Provide the (X, Y) coordinate of the cell's center where the given text is located.  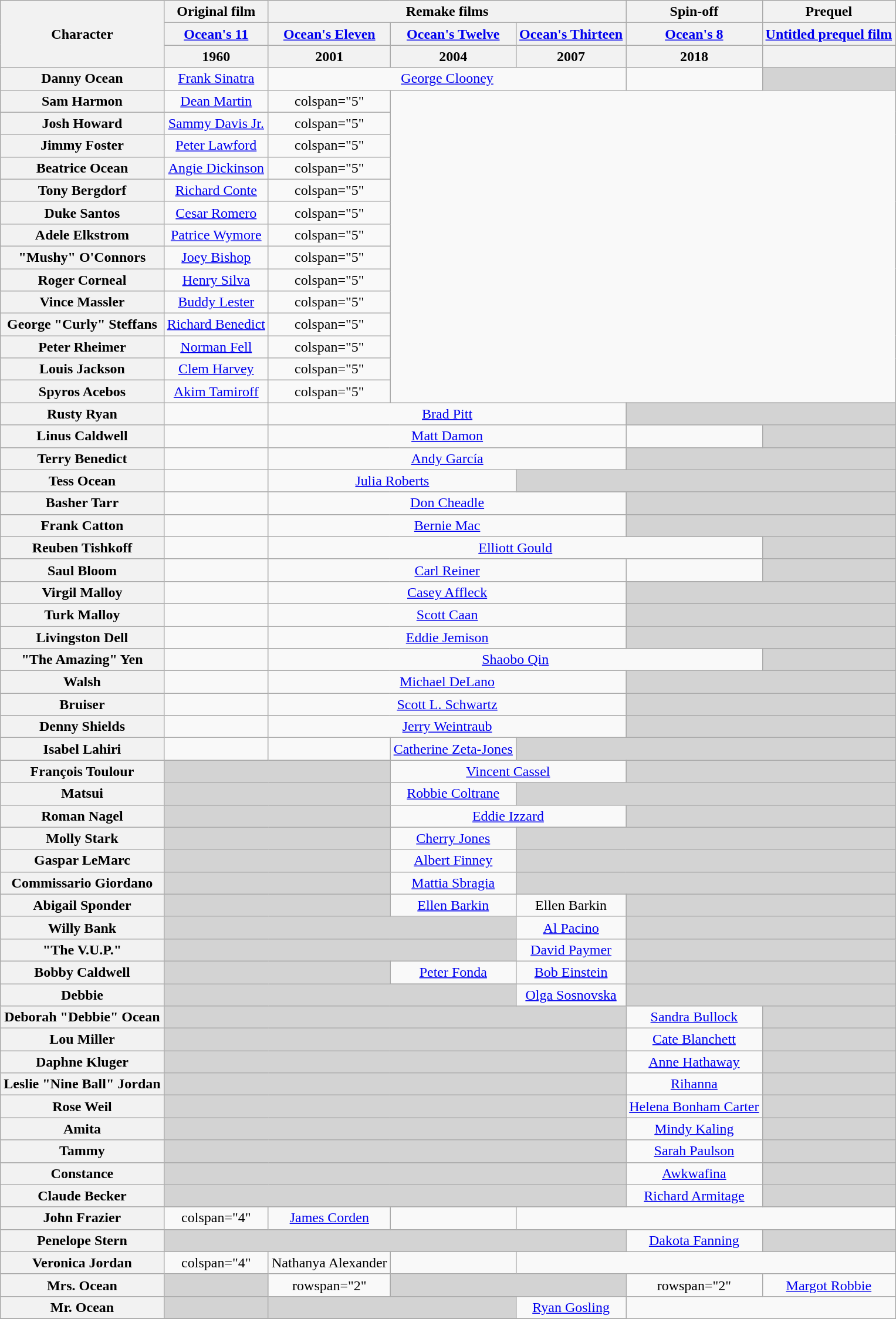
Scott Caan (447, 615)
Ocean's 8 (694, 34)
Robbie Coltrane (453, 794)
2004 (453, 56)
Leslie "Nine Ball" Jordan (82, 1084)
Josh Howard (82, 123)
Abigail Sponder (82, 905)
Ocean's Thirteen (570, 34)
Frank Sinatra (216, 79)
Scott L. Schwartz (447, 704)
Sammy Davis Jr. (216, 123)
Dean Martin (216, 101)
Casey Affleck (447, 592)
Sam Harmon (82, 101)
Molly Stark (82, 838)
Eddie Izzard (508, 816)
2007 (570, 56)
Saul Bloom (82, 570)
Lou Miller (82, 1040)
Mindy Kaling (694, 1129)
Dakota Fanning (694, 1240)
Denny Shields (82, 727)
Margot Robbie (829, 1285)
Vince Massler (82, 302)
Akim Tamiroff (216, 392)
David Paymer (570, 950)
Cherry Jones (453, 838)
Buddy Lester (216, 302)
Rihanna (694, 1084)
Nathanya Alexander (329, 1263)
Awkwafina (694, 1173)
Matsui (82, 794)
Terry Benedict (82, 458)
Bobby Caldwell (82, 972)
Roger Corneal (82, 280)
Claude Becker (82, 1196)
Frank Catton (82, 525)
Rusty Ryan (82, 414)
Jimmy Foster (82, 146)
Norman Fell (216, 347)
Deborah "Debbie" Ocean (82, 1017)
Don Cheadle (447, 503)
Sandra Bullock (694, 1017)
Ocean's 11 (216, 34)
Amita (82, 1129)
Daphne Kluger (82, 1062)
Tammy (82, 1151)
John Frazier (82, 1218)
Albert Finney (453, 861)
Rose Weil (82, 1107)
Spyros Acebos (82, 392)
Penelope Stern (82, 1240)
Andy García (447, 458)
Danny Ocean (82, 79)
Original film (216, 12)
"The V.U.P." (82, 950)
Mattia Sbragia (453, 883)
Untitled prequel film (829, 34)
François Toulour (82, 771)
Peter Fonda (453, 972)
Ocean's Eleven (329, 34)
Ocean's Twelve (453, 34)
Isabel Lahiri (82, 749)
Livingston Dell (82, 637)
Anne Hathaway (694, 1062)
Peter Lawford (216, 146)
George "Curly" Steffans (82, 325)
Richard Benedict (216, 325)
Michael DeLano (447, 682)
Joey Bishop (216, 257)
Prequel (829, 12)
Commissario Giordano (82, 883)
Peter Rheimer (82, 347)
Cate Blanchett (694, 1040)
Basher Tarr (82, 503)
Reuben Tishkoff (82, 548)
Ryan Gosling (570, 1307)
Matt Damon (447, 436)
Spin-off (694, 12)
Richard Armitage (694, 1196)
Character (82, 34)
Adele Elkstrom (82, 235)
Debbie (82, 995)
Linus Caldwell (82, 436)
Roman Nagel (82, 816)
Bernie Mac (447, 525)
Tony Bergdorf (82, 190)
Brad Pitt (447, 414)
Constance (82, 1173)
Helena Bonham Carter (694, 1107)
Catherine Zeta-Jones (453, 749)
George Clooney (447, 79)
Carl Reiner (447, 570)
Shaobo Qin (515, 660)
1960 (216, 56)
James Corden (329, 1218)
Beatrice Ocean (82, 168)
Sarah Paulson (694, 1151)
Elliott Gould (515, 548)
Virgil Malloy (82, 592)
Vincent Cassel (508, 771)
Clem Harvey (216, 369)
Bruiser (82, 704)
Mrs. Ocean (82, 1285)
Patrice Wymore (216, 235)
"Mushy" O'Connors (82, 257)
Walsh (82, 682)
Julia Roberts (392, 481)
Remake films (447, 12)
Olga Sosnovska (570, 995)
"The Amazing" Yen (82, 660)
Bob Einstein (570, 972)
Cesar Romero (216, 212)
2018 (694, 56)
Richard Conte (216, 190)
Eddie Jemison (447, 637)
Louis Jackson (82, 369)
Angie Dickinson (216, 168)
Willy Bank (82, 927)
Al Pacino (570, 927)
Gaspar LeMarc (82, 861)
Tess Ocean (82, 481)
Mr. Ocean (82, 1307)
Turk Malloy (82, 615)
Duke Santos (82, 212)
Veronica Jordan (82, 1263)
Henry Silva (216, 280)
2001 (329, 56)
Jerry Weintraub (447, 727)
